Find where the given text appears and provide that cell's center as [x, y] coordinate. 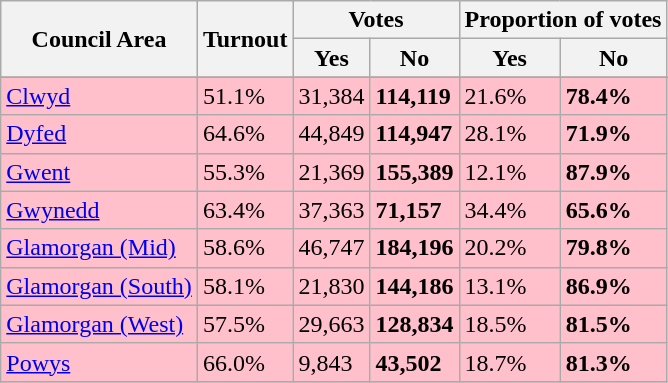
Gwent [100, 172]
66.0% [245, 362]
51.1% [245, 96]
114,947 [414, 134]
58.1% [245, 286]
20.2% [510, 248]
Dyfed [100, 134]
43,502 [414, 362]
64.6% [245, 134]
71,157 [414, 210]
65.6% [614, 210]
81.3% [614, 362]
86.9% [614, 286]
18.7% [510, 362]
144,186 [414, 286]
Votes [376, 20]
21.6% [510, 96]
Proportion of votes [563, 20]
Gwynedd [100, 210]
21,369 [332, 172]
Glamorgan (Mid) [100, 248]
34.4% [510, 210]
79.8% [614, 248]
18.5% [510, 324]
46,747 [332, 248]
128,834 [414, 324]
Council Area [100, 39]
37,363 [332, 210]
Turnout [245, 39]
29,663 [332, 324]
155,389 [414, 172]
57.5% [245, 324]
31,384 [332, 96]
Clwyd [100, 96]
87.9% [614, 172]
184,196 [414, 248]
Powys [100, 362]
13.1% [510, 286]
55.3% [245, 172]
Glamorgan (West) [100, 324]
58.6% [245, 248]
21,830 [332, 286]
12.1% [510, 172]
44,849 [332, 134]
9,843 [332, 362]
Glamorgan (South) [100, 286]
71.9% [614, 134]
28.1% [510, 134]
63.4% [245, 210]
81.5% [614, 324]
114,119 [414, 96]
78.4% [614, 96]
